Detect which cell encompasses the target text, then output its [X, Y] center coordinate. 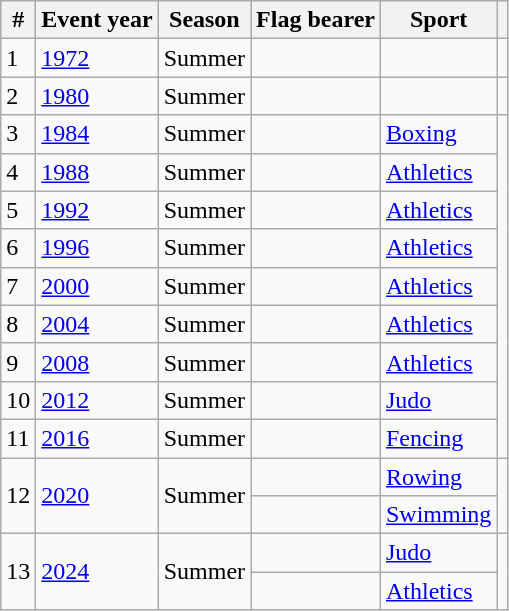
2008 [97, 362]
6 [18, 248]
13 [18, 572]
Rowing [438, 477]
2000 [97, 286]
Flag bearer [316, 20]
# [18, 20]
1984 [97, 134]
1972 [97, 58]
2020 [97, 496]
1996 [97, 248]
11 [18, 438]
Fencing [438, 438]
1988 [97, 172]
2024 [97, 572]
1992 [97, 210]
7 [18, 286]
1 [18, 58]
12 [18, 496]
1980 [97, 96]
Boxing [438, 134]
4 [18, 172]
9 [18, 362]
Sport [438, 20]
Swimming [438, 515]
2012 [97, 400]
2004 [97, 324]
2 [18, 96]
2016 [97, 438]
8 [18, 324]
Season [204, 20]
10 [18, 400]
3 [18, 134]
5 [18, 210]
Event year [97, 20]
